Identify which cell holds the provided text, then report its [x, y] central coordinate. 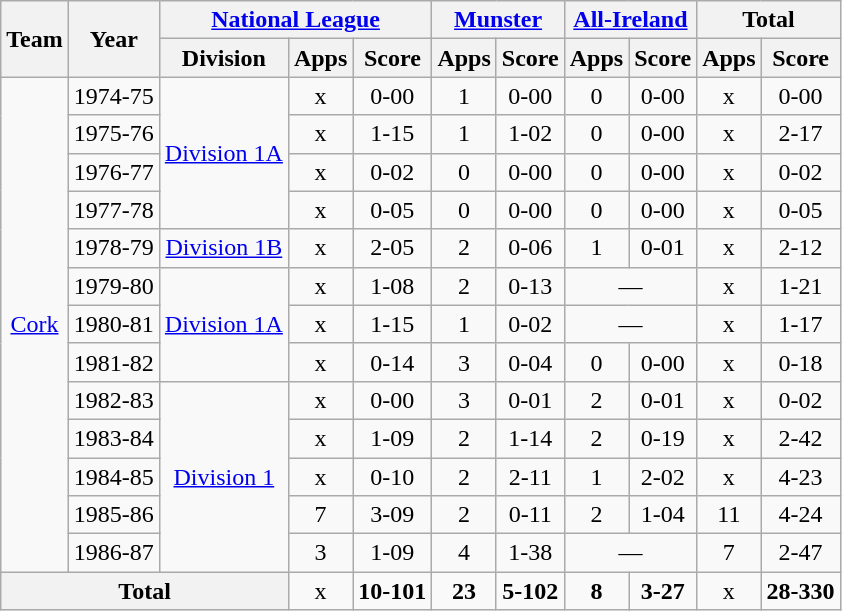
2-42 [800, 438]
1974-75 [114, 96]
1983-84 [114, 438]
11 [729, 515]
2-47 [800, 553]
0-10 [392, 477]
3-09 [392, 515]
8 [596, 591]
1-38 [530, 553]
4-23 [800, 477]
0-04 [530, 362]
28-330 [800, 591]
2-05 [392, 248]
5-102 [530, 591]
Cork [35, 324]
0-19 [663, 438]
1-04 [663, 515]
2-02 [663, 477]
1979-80 [114, 286]
10-101 [392, 591]
0-06 [530, 248]
1976-77 [114, 172]
4 [464, 553]
23 [464, 591]
1975-76 [114, 134]
1980-81 [114, 324]
1-21 [800, 286]
1977-78 [114, 210]
Division [224, 58]
1986-87 [114, 553]
National League [296, 20]
1-02 [530, 134]
Team [35, 39]
All-Ireland [630, 20]
1-08 [392, 286]
2-11 [530, 477]
4-24 [800, 515]
1985-86 [114, 515]
1978-79 [114, 248]
0-11 [530, 515]
1-14 [530, 438]
1984-85 [114, 477]
2-12 [800, 248]
Munster [498, 20]
3-27 [663, 591]
1-17 [800, 324]
Year [114, 39]
Division 1 [224, 476]
0-14 [392, 362]
Division 1B [224, 248]
1982-83 [114, 400]
2-17 [800, 134]
1981-82 [114, 362]
0-18 [800, 362]
0-13 [530, 286]
